Locate the cell with the specified text and output its [X, Y] center coordinate. 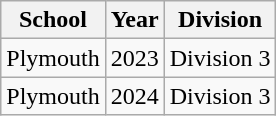
Division [220, 20]
Year [134, 20]
2024 [134, 96]
2023 [134, 58]
School [53, 20]
